Extract the (x, y) coordinate from the center of the cell holding the provided text.  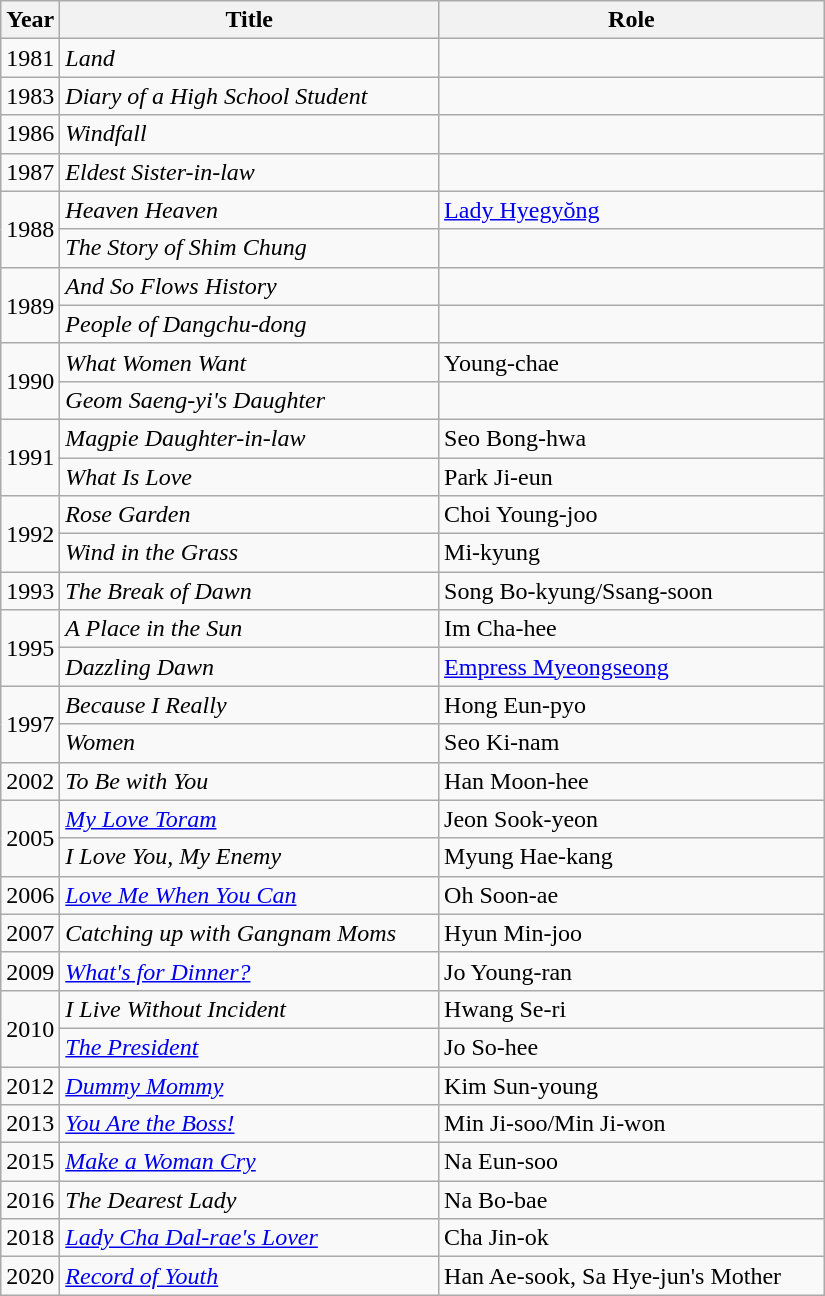
Hwang Se-ri (632, 1009)
I Love You, My Enemy (250, 857)
Mi-kyung (632, 553)
2015 (30, 1162)
Empress Myeongseong (632, 667)
Land (250, 58)
2016 (30, 1200)
The Break of Dawn (250, 591)
And So Flows History (250, 286)
Kim Sun-young (632, 1085)
2009 (30, 971)
1990 (30, 381)
Title (250, 20)
I Live Without Incident (250, 1009)
Jo Young-ran (632, 971)
Dazzling Dawn (250, 667)
Role (632, 20)
Park Ji-eun (632, 477)
Hyun Min-joo (632, 933)
The Story of Shim Chung (250, 248)
Choi Young-joo (632, 515)
The President (250, 1047)
Na Bo-bae (632, 1200)
The Dearest Lady (250, 1200)
A Place in the Sun (250, 629)
To Be with You (250, 781)
Rose Garden (250, 515)
Min Ji-soo/Min Ji-won (632, 1124)
Year (30, 20)
1981 (30, 58)
Heaven Heaven (250, 210)
Dummy Mommy (250, 1085)
1997 (30, 724)
1983 (30, 96)
1995 (30, 648)
2018 (30, 1238)
2013 (30, 1124)
Eldest Sister-in-law (250, 172)
Hong Eun-pyo (632, 705)
Young-chae (632, 362)
2002 (30, 781)
1986 (30, 134)
2012 (30, 1085)
What Is Love (250, 477)
Myung Hae-kang (632, 857)
People of Dangchu-dong (250, 324)
Record of Youth (250, 1276)
Jeon Sook-yeon (632, 819)
2020 (30, 1276)
2010 (30, 1028)
1992 (30, 534)
Wind in the Grass (250, 553)
1991 (30, 457)
Catching up with Gangnam Moms (250, 933)
1989 (30, 305)
Lady Hyegyŏng (632, 210)
Lady Cha Dal-rae's Lover (250, 1238)
Han Moon-hee (632, 781)
Windfall (250, 134)
Women (250, 743)
Diary of a High School Student (250, 96)
Han Ae-sook, Sa Hye-jun's Mother (632, 1276)
Seo Bong-hwa (632, 438)
Magpie Daughter-in-law (250, 438)
1987 (30, 172)
Jo So-hee (632, 1047)
2006 (30, 895)
What Women Want (250, 362)
1993 (30, 591)
Na Eun-soo (632, 1162)
Love Me When You Can (250, 895)
2007 (30, 933)
My Love Toram (250, 819)
You Are the Boss! (250, 1124)
2005 (30, 838)
Im Cha-hee (632, 629)
Oh Soon-ae (632, 895)
What's for Dinner? (250, 971)
Song Bo-kyung/Ssang-soon (632, 591)
1988 (30, 229)
Geom Saeng-yi's Daughter (250, 400)
Make a Woman Cry (250, 1162)
Because I Really (250, 705)
Seo Ki-nam (632, 743)
Cha Jin-ok (632, 1238)
